Determine the (x, y) coordinate at the center of the cell enclosing the given text.  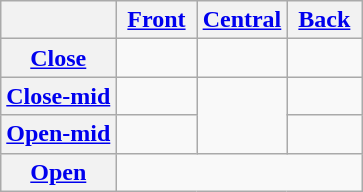
Back (324, 20)
Close (58, 58)
Open-mid (58, 134)
Close-mid (58, 96)
Central (242, 20)
Front (156, 20)
Open (58, 172)
